Return the (x, y) coordinate for the center point of the cell that contains the specified text.  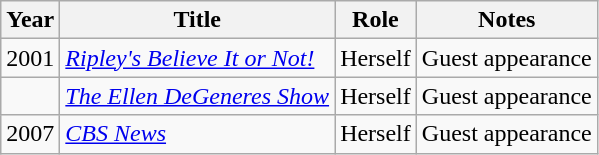
Title (198, 20)
2001 (30, 58)
CBS News (198, 134)
Year (30, 20)
Notes (506, 20)
The Ellen DeGeneres Show (198, 96)
Role (376, 20)
2007 (30, 134)
Ripley's Believe It or Not! (198, 58)
